Locate the cell with the specified text and output its [X, Y] center coordinate. 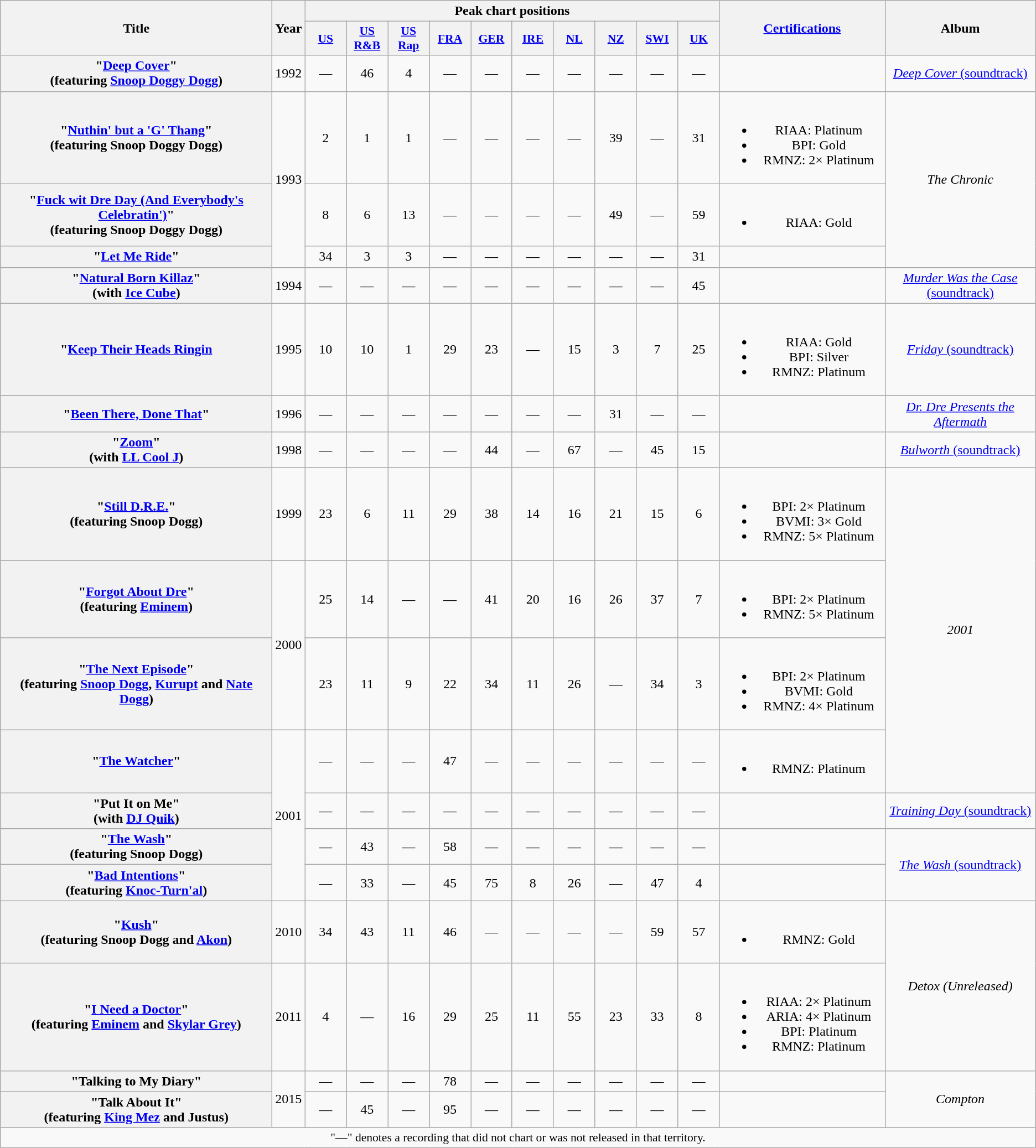
Dr. Dre Presents the Aftermath [960, 414]
"Forgot About Dre"(featuring Eminem) [136, 599]
13 [408, 215]
BPI: 2× PlatinumBVMI: GoldRMNZ: 4× Platinum [802, 684]
"Deep Cover"(featuring Snoop Doggy Dogg) [136, 73]
US [325, 39]
1994 [289, 285]
"Talk About It"(featuring King Mez and Justus) [136, 1110]
"Bad Intentions"(featuring Knoc-Turn'al) [136, 883]
Year [289, 28]
"The Watcher" [136, 761]
"Talking to My Diary" [136, 1081]
"The Next Episode"(featuring Snoop Dogg, Kurupt and Nate Dogg) [136, 684]
39 [615, 137]
58 [450, 846]
RIAA: PlatinumBPI: GoldRMNZ: 2× Platinum [802, 137]
Friday (soundtrack) [960, 350]
USR&B [367, 39]
RIAA: GoldBPI: SilverRMNZ: Platinum [802, 350]
2010 [289, 932]
"I Need a Doctor"(featuring Eminem and Skylar Grey) [136, 1017]
1999 [289, 513]
Album [960, 28]
1993 [289, 179]
Deep Cover (soundtrack) [960, 73]
The Wash (soundtrack) [960, 865]
2000 [289, 645]
Certifications [802, 28]
49 [615, 215]
"Natural Born Killaz"(with Ice Cube) [136, 285]
Detox (Unreleased) [960, 986]
"Nuthin' but a 'G' Thang"(featuring Snoop Doggy Dogg) [136, 137]
"Let Me Ride" [136, 257]
"Still D.R.E."(featuring Snoop Dogg) [136, 513]
Training Day (soundtrack) [960, 811]
57 [698, 932]
37 [657, 599]
SWI [657, 39]
Title [136, 28]
21 [615, 513]
IRE [532, 39]
1995 [289, 350]
RMNZ: Gold [802, 932]
Peak chart positions [512, 11]
"Zoom"(with LL Cool J) [136, 449]
"Fuck wit Dre Day (And Everybody's Celebratin')"(featuring Snoop Doggy Dogg) [136, 215]
Bulworth (soundtrack) [960, 449]
USRap [408, 39]
RMNZ: Platinum [802, 761]
BPI: 2× PlatinumRMNZ: 5× Platinum [802, 599]
95 [450, 1110]
FRA [450, 39]
NZ [615, 39]
1998 [289, 449]
"Been There, Done That" [136, 414]
1996 [289, 414]
Compton [960, 1099]
RIAA: Gold [802, 215]
78 [450, 1081]
"Put It on Me"(with DJ Quik) [136, 811]
UK [698, 39]
22 [450, 684]
20 [532, 599]
75 [491, 883]
55 [574, 1017]
38 [491, 513]
"Keep Their Heads Ringin [136, 350]
"—" denotes a recording that did not chart or was not released in that territory. [518, 1137]
The Chronic [960, 179]
GER [491, 39]
"The Wash"(featuring Snoop Dogg) [136, 846]
2 [325, 137]
1992 [289, 73]
NL [574, 39]
67 [574, 449]
2015 [289, 1099]
44 [491, 449]
2011 [289, 1017]
RIAA: 2× PlatinumARIA: 4× PlatinumBPI: PlatinumRMNZ: Platinum [802, 1017]
Murder Was the Case (soundtrack) [960, 285]
"Kush"(featuring Snoop Dogg and Akon) [136, 932]
BPI: 2× PlatinumBVMI: 3× GoldRMNZ: 5× Platinum [802, 513]
41 [491, 599]
9 [408, 684]
